Identify which cell holds the provided text, then report its (x, y) central coordinate. 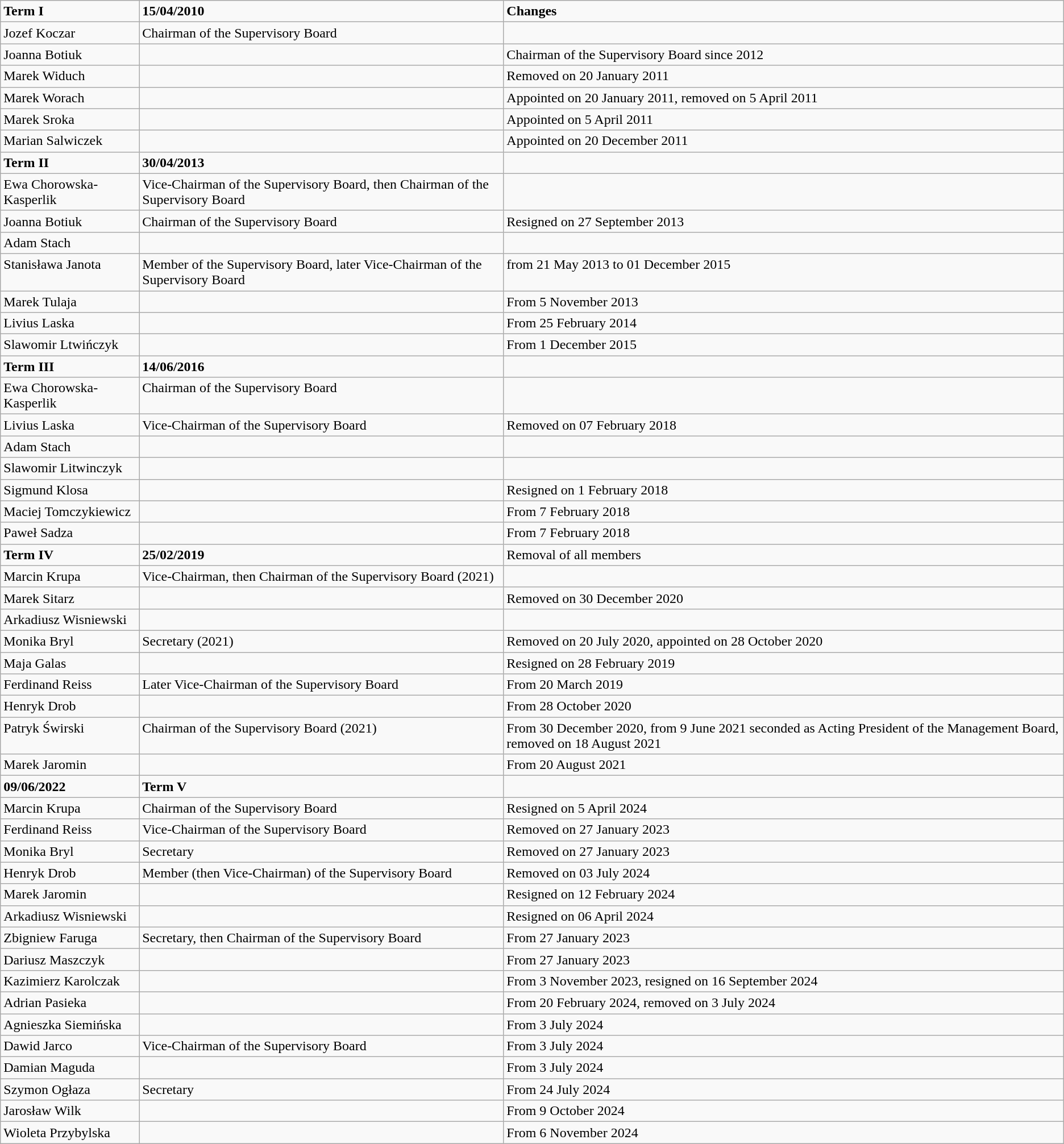
Maciej Tomczykiewicz (70, 511)
Appointed on 20 January 2011, removed on 5 April 2011 (783, 98)
Member (then Vice-Chairman) of the Supervisory Board (322, 873)
Term II (70, 163)
Marian Salwiczek (70, 141)
From 6 November 2024 (783, 1133)
From 20 March 2019 (783, 685)
Chairman of the Supervisory Board (2021) (322, 735)
Removal of all members (783, 555)
15/04/2010 (322, 11)
From 28 October 2020 (783, 706)
Chairman of the Supervisory Board since 2012 (783, 55)
Secretary (2021) (322, 641)
Patryk Świrski (70, 735)
Vice-Chairman of the Supervisory Board, then Chairman of the Supervisory Board (322, 192)
Term IV (70, 555)
Marek Widuch (70, 76)
14/06/2016 (322, 367)
Jozef Koczar (70, 33)
Damian Maguda (70, 1068)
Slawomir Litwinczyk (70, 468)
Paweł Sadza (70, 533)
Sigmund Klosa (70, 490)
Appointed on 20 December 2011 (783, 141)
Marek Sitarz (70, 598)
Maja Galas (70, 663)
Appointed on 5 April 2011 (783, 119)
From 3 November 2023, resigned on 16 September 2024 (783, 981)
Resigned on 5 April 2024 (783, 808)
Adrian Pasieka (70, 1002)
Removed on 07 February 2018 (783, 425)
From 1 December 2015 (783, 345)
Agnieszka Siemińska (70, 1025)
Slawomir Ltwińczyk (70, 345)
Term V (322, 787)
Vice-Chairman, then Chairman of the Supervisory Board (2021) (322, 576)
30/04/2013 (322, 163)
Later Vice-Chairman of the Supervisory Board (322, 685)
Marek Worach (70, 98)
Zbigniew Faruga (70, 938)
from 21 May 2013 to 01 December 2015 (783, 272)
Member of the Supervisory Board, later Vice-Chairman of the Supervisory Board (322, 272)
From 9 October 2024 (783, 1111)
25/02/2019 (322, 555)
Term III (70, 367)
Removed on 20 July 2020, appointed on 28 October 2020 (783, 641)
Removed on 30 December 2020 (783, 598)
Resigned on 1 February 2018 (783, 490)
From 24 July 2024 (783, 1089)
Secretary, then Chairman of the Supervisory Board (322, 938)
Szymon Ogłaza (70, 1089)
Term I (70, 11)
Resigned on 06 April 2024 (783, 916)
Marek Tulaja (70, 302)
Wioleta Przybylska (70, 1133)
Resigned on 12 February 2024 (783, 895)
From 25 February 2014 (783, 323)
Changes (783, 11)
From 30 December 2020, from 9 June 2021 seconded as Acting President of the Management Board, removed on 18 August 2021 (783, 735)
Dariusz Maszczyk (70, 959)
Resigned on 28 February 2019 (783, 663)
09/06/2022 (70, 787)
Stanisława Janota (70, 272)
Kazimierz Karolczak (70, 981)
Marek Sroka (70, 119)
Resigned on 27 September 2013 (783, 221)
From 20 February 2024, removed on 3 July 2024 (783, 1002)
From 5 November 2013 (783, 302)
Removed on 03 July 2024 (783, 873)
From 20 August 2021 (783, 765)
Removed on 20 January 2011 (783, 76)
Jarosław Wilk (70, 1111)
Dawid Jarco (70, 1046)
